Find where the given text appears and provide that cell's center as [x, y] coordinate. 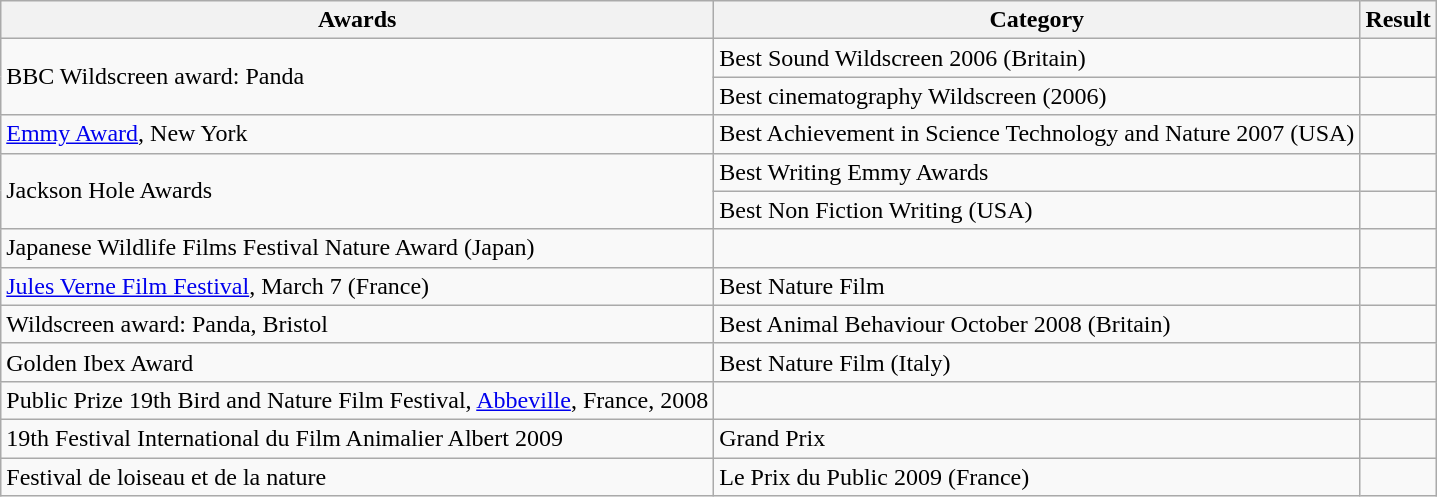
Best Nature Film (Italy) [1037, 362]
Best cinematography Wildscreen (2006) [1037, 96]
Result [1398, 20]
BBC Wildscreen award: Panda [358, 77]
Golden Ibex Award [358, 362]
Awards [358, 20]
Le Prix du Public 2009 (France) [1037, 477]
Best Nature Film [1037, 286]
Public Prize 19th Bird and Nature Film Festival, Abbeville, France, 2008 [358, 400]
Category [1037, 20]
Festival de loiseau et de la nature [358, 477]
Emmy Award, New York [358, 134]
Grand Prix [1037, 438]
19th Festival International du Film Animalier Albert 2009 [358, 438]
Best Sound Wildscreen 2006 (Britain) [1037, 58]
Best Achievement in Science Technology and Nature 2007 (USA) [1037, 134]
Best Writing Emmy Awards [1037, 172]
Best Animal Behaviour October 2008 (Britain) [1037, 324]
Jackson Hole Awards [358, 191]
Jules Verne Film Festival, March 7 (France) [358, 286]
Best Non Fiction Writing (USA) [1037, 210]
Japanese Wildlife Films Festival Nature Award (Japan) [358, 248]
Wildscreen award: Panda, Bristol [358, 324]
